Pinpoint the cell where the given text exists, returning its [X, Y] midpoint coordinate. 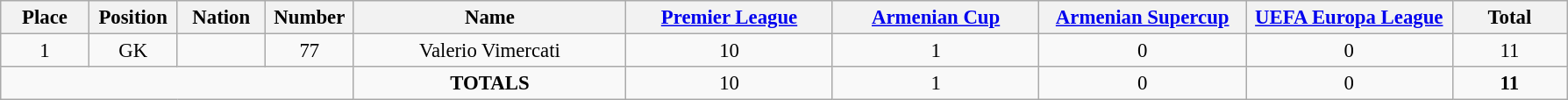
Valerio Vimercati [489, 51]
Armenian Cup [936, 18]
77 [310, 51]
Number [310, 18]
Place [46, 18]
TOTALS [489, 83]
Position [133, 18]
Premier League [730, 18]
Total [1510, 18]
GK [133, 51]
UEFA Europa League [1349, 18]
Armenian Supercup [1143, 18]
Name [489, 18]
Nation [221, 18]
